Provide the (x, y) coordinate of the cell's center where the given text is located.  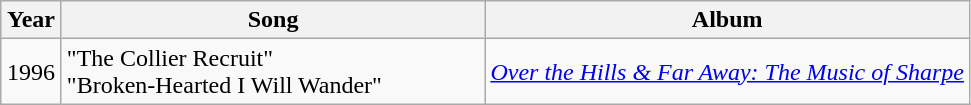
1996 (32, 72)
Year (32, 20)
"The Collier Recruit""Broken-Hearted I Will Wander" (273, 72)
Song (273, 20)
Over the Hills & Far Away: The Music of Sharpe (728, 72)
Album (728, 20)
